Determine the [X, Y] coordinate at the center of the cell enclosing the given text.  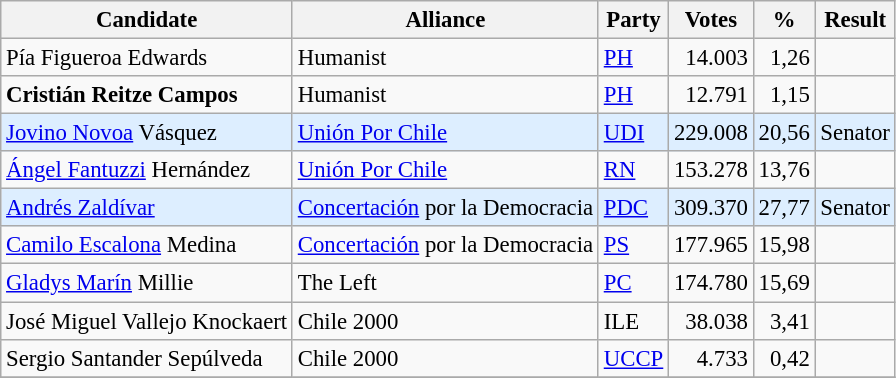
Pía Figueroa Edwards [147, 58]
PS [633, 245]
% [784, 20]
177.965 [712, 245]
Cristián Reitze Campos [147, 95]
UCCP [633, 358]
Party [633, 20]
The Left [445, 283]
38.038 [712, 321]
Sergio Santander Sepúlveda [147, 358]
12.791 [712, 95]
27,77 [784, 208]
309.370 [712, 208]
UDI [633, 133]
José Miguel Vallejo Knockaert [147, 321]
15,98 [784, 245]
1,15 [784, 95]
RN [633, 170]
Candidate [147, 20]
20,56 [784, 133]
15,69 [784, 283]
Jovino Novoa Vásquez [147, 133]
Votes [712, 20]
Andrés Zaldívar [147, 208]
153.278 [712, 170]
0,42 [784, 358]
14.003 [712, 58]
Gladys Marín Millie [147, 283]
13,76 [784, 170]
PC [633, 283]
ILE [633, 321]
229.008 [712, 133]
Ángel Fantuzzi Hernández [147, 170]
PDC [633, 208]
Alliance [445, 20]
Camilo Escalona Medina [147, 245]
3,41 [784, 321]
4.733 [712, 358]
1,26 [784, 58]
Result [855, 20]
174.780 [712, 283]
